From the cell containing the given text, extract its center point as [x, y] coordinate. 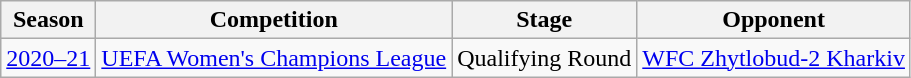
UEFA Women's Champions League [274, 58]
Competition [274, 20]
2020–21 [48, 58]
Qualifying Round [544, 58]
WFC Zhytlobud-2 Kharkiv [774, 58]
Stage [544, 20]
Season [48, 20]
Opponent [774, 20]
